For the text-containing cell, return its midpoint in (x, y) coordinate format. 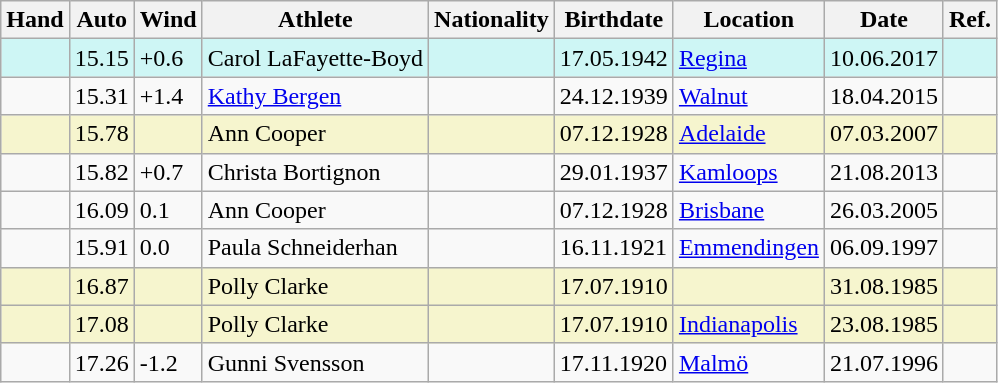
31.08.1985 (884, 286)
Adelaide (748, 134)
17.05.1942 (614, 58)
Malmö (748, 362)
Christa Bortignon (315, 172)
Indianapolis (748, 324)
21.07.1996 (884, 362)
Nationality (492, 20)
Brisbane (748, 210)
Emmendingen (748, 248)
Location (748, 20)
Gunni Svensson (315, 362)
16.11.1921 (614, 248)
0.1 (168, 210)
Ref. (970, 20)
29.01.1937 (614, 172)
Walnut (748, 96)
+0.6 (168, 58)
Carol LaFayette-Boyd (315, 58)
10.06.2017 (884, 58)
-1.2 (168, 362)
+0.7 (168, 172)
Birthdate (614, 20)
15.82 (102, 172)
Auto (102, 20)
23.08.1985 (884, 324)
24.12.1939 (614, 96)
Regina (748, 58)
Date (884, 20)
16.87 (102, 286)
15.31 (102, 96)
0.0 (168, 248)
Wind (168, 20)
Athlete (315, 20)
06.09.1997 (884, 248)
Hand (35, 20)
15.15 (102, 58)
+1.4 (168, 96)
Kamloops (748, 172)
17.26 (102, 362)
18.04.2015 (884, 96)
21.08.2013 (884, 172)
15.78 (102, 134)
26.03.2005 (884, 210)
17.11.1920 (614, 362)
15.91 (102, 248)
07.03.2007 (884, 134)
17.08 (102, 324)
Paula Schneiderhan (315, 248)
Kathy Bergen (315, 96)
16.09 (102, 210)
